Scan for the cell matching the given text and deliver its (x, y) coordinate at center. 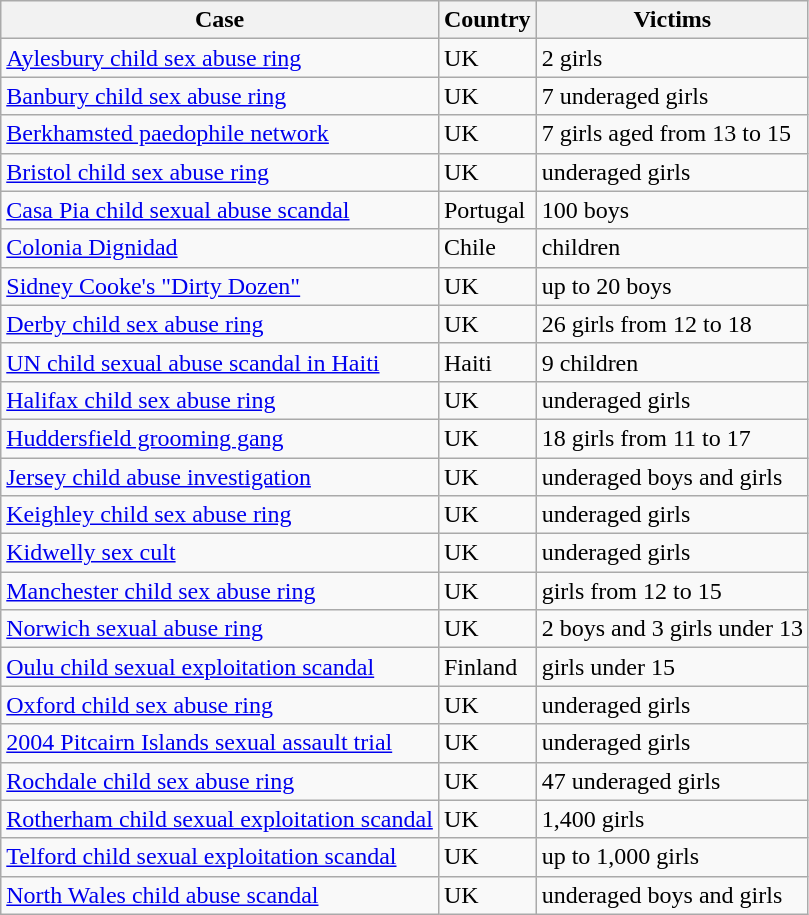
7 underaged girls (672, 96)
1,400 girls (672, 819)
2 girls (672, 58)
Portugal (487, 210)
up to 20 boys (672, 286)
Haiti (487, 362)
Huddersfield grooming gang (220, 438)
2004 Pitcairn Islands sexual assault trial (220, 743)
Finland (487, 667)
26 girls from 12 to 18 (672, 324)
9 children (672, 362)
Colonia Dignidad (220, 248)
Oulu child sexual exploitation scandal (220, 667)
girls from 12 to 15 (672, 591)
Kidwelly sex cult (220, 553)
2 boys and 3 girls under 13 (672, 629)
Jersey child abuse investigation (220, 477)
UN child sexual abuse scandal in Haiti (220, 362)
Case (220, 20)
girls under 15 (672, 667)
Country (487, 20)
Keighley child sex abuse ring (220, 515)
47 underaged girls (672, 781)
7 girls aged from 13 to 15 (672, 134)
North Wales child abuse scandal (220, 895)
Halifax child sex abuse ring (220, 400)
Telford child sexual exploitation scandal (220, 857)
Victims (672, 20)
100 boys (672, 210)
Rochdale child sex abuse ring (220, 781)
Chile (487, 248)
Bristol child sex abuse ring (220, 172)
Oxford child sex abuse ring (220, 705)
Casa Pia child sexual abuse scandal (220, 210)
up to 1,000 girls (672, 857)
Manchester child sex abuse ring (220, 591)
Norwich sexual abuse ring (220, 629)
Sidney Cooke's "Dirty Dozen" (220, 286)
Banbury child sex abuse ring (220, 96)
Rotherham child sexual exploitation scandal (220, 819)
18 girls from 11 to 17 (672, 438)
Derby child sex abuse ring (220, 324)
Aylesbury child sex abuse ring (220, 58)
children (672, 248)
Berkhamsted paedophile network (220, 134)
